Output the [x, y] coordinate of the center of the cell containing the given text.  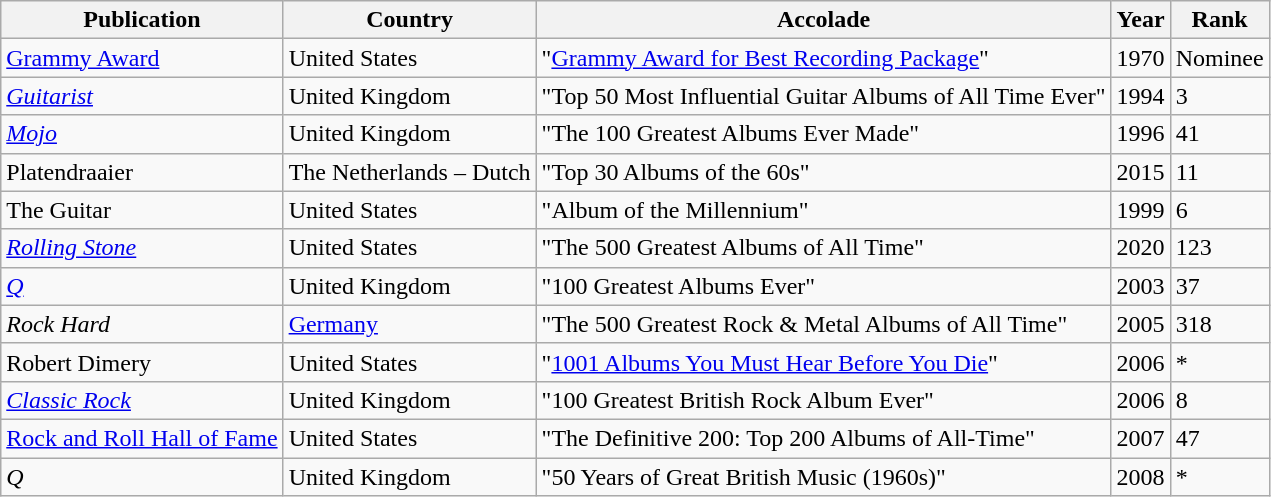
"Top 50 Most Influential Guitar Albums of All Time Ever" [824, 96]
8 [1220, 400]
2003 [1140, 286]
2007 [1140, 438]
2008 [1140, 477]
"The 500 Greatest Rock & Metal Albums of All Time" [824, 324]
Publication [142, 20]
2015 [1140, 172]
Nominee [1220, 58]
Mojo [142, 134]
Rolling Stone [142, 248]
318 [1220, 324]
11 [1220, 172]
37 [1220, 286]
"Album of the Millennium" [824, 210]
123 [1220, 248]
41 [1220, 134]
6 [1220, 210]
1970 [1140, 58]
1999 [1140, 210]
1996 [1140, 134]
Rank [1220, 20]
Rock Hard [142, 324]
"100 Greatest British Rock Album Ever" [824, 400]
Rock and Roll Hall of Fame [142, 438]
47 [1220, 438]
1994 [1140, 96]
"Top 30 Albums of the 60s" [824, 172]
Germany [410, 324]
"The 100 Greatest Albums Ever Made" [824, 134]
"The 500 Greatest Albums of All Time" [824, 248]
Robert Dimery [142, 362]
2005 [1140, 324]
Classic Rock [142, 400]
2020 [1140, 248]
"50 Years of Great British Music (1960s)" [824, 477]
"1001 Albums You Must Hear Before You Die" [824, 362]
"Grammy Award for Best Recording Package" [824, 58]
Guitarist [142, 96]
The Guitar [142, 210]
The Netherlands – Dutch [410, 172]
"100 Greatest Albums Ever" [824, 286]
Accolade [824, 20]
Platendraaier [142, 172]
Grammy Award [142, 58]
Year [1140, 20]
"The Definitive 200: Top 200 Albums of All-Time" [824, 438]
Country [410, 20]
3 [1220, 96]
